Provide the [X, Y] coordinate of the cell's center where the given text is located.  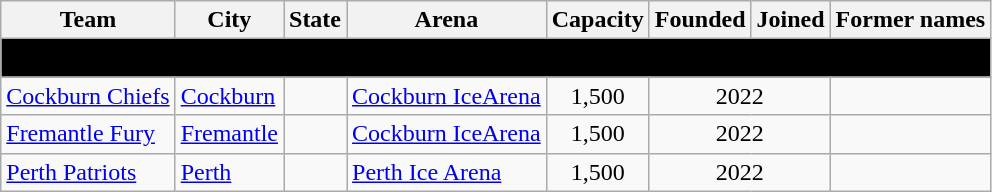
Founded [700, 20]
City [229, 20]
Capacity [598, 20]
Arena [447, 20]
Cockburn Chiefs [88, 96]
Fremantle Fury [88, 134]
Former names [910, 20]
Possible Expansion [496, 58]
Perth [229, 172]
Team [88, 20]
Perth Ice Arena [447, 172]
State [316, 20]
Perth Patriots [88, 172]
Cockburn [229, 96]
Fremantle [229, 134]
Joined [790, 20]
